Search for the cell housing the specified text and yield its (X, Y) center coordinate. 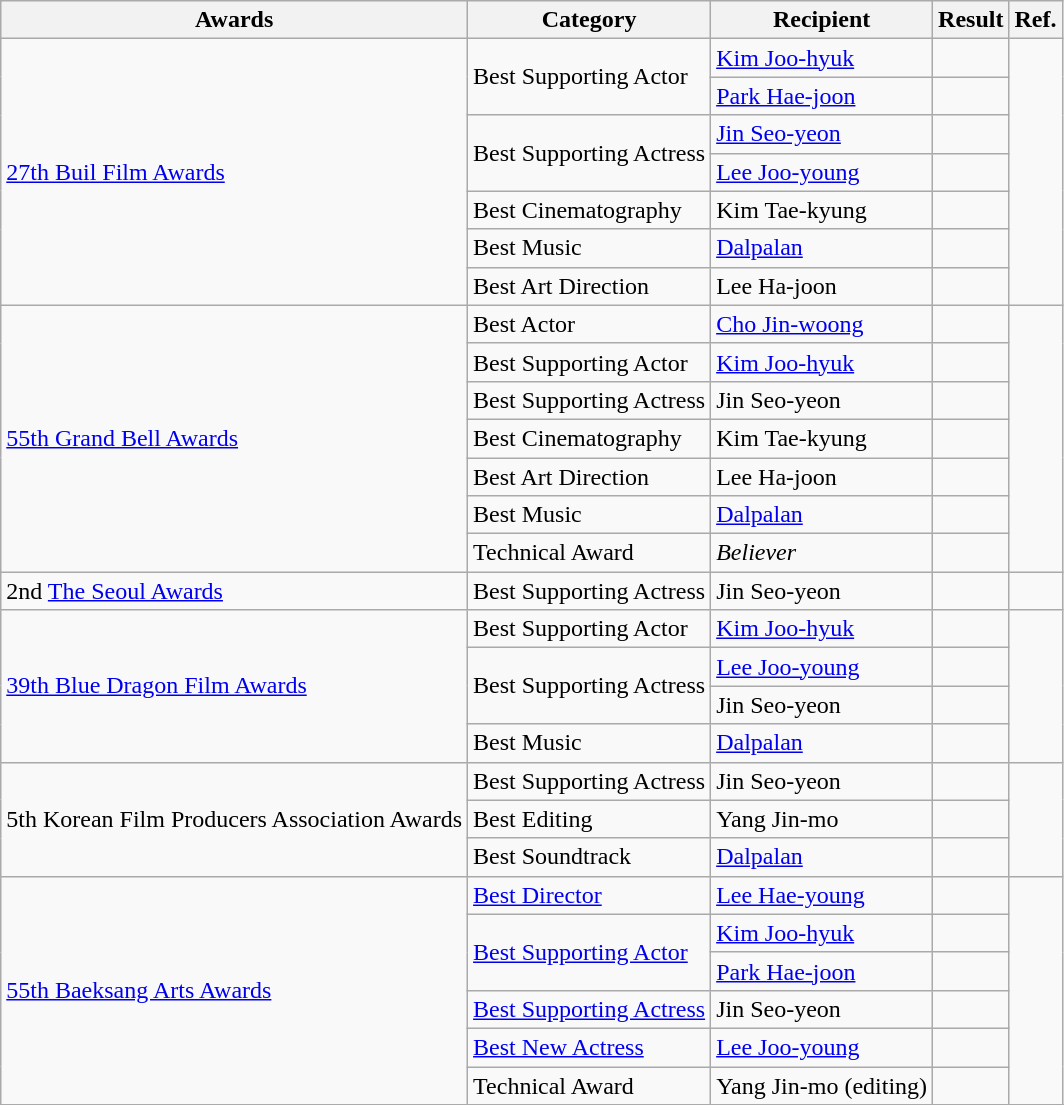
27th Buil Film Awards (234, 172)
55th Baeksang Arts Awards (234, 990)
39th Blue Dragon Film Awards (234, 686)
Best New Actress (590, 1047)
Ref. (1036, 20)
Best Actor (590, 324)
Recipient (822, 20)
Yang Jin-mo (822, 819)
Yang Jin-mo (editing) (822, 1085)
Cho Jin-woong (822, 324)
Best Editing (590, 819)
Lee Hae-young (822, 895)
Best Director (590, 895)
Best Soundtrack (590, 857)
Result (971, 20)
2nd The Seoul Awards (234, 591)
Awards (234, 20)
5th Korean Film Producers Association Awards (234, 819)
Believer (822, 553)
55th Grand Bell Awards (234, 438)
Category (590, 20)
